Capture the cell that displays the provided text and extract its (x, y) central coordinate. 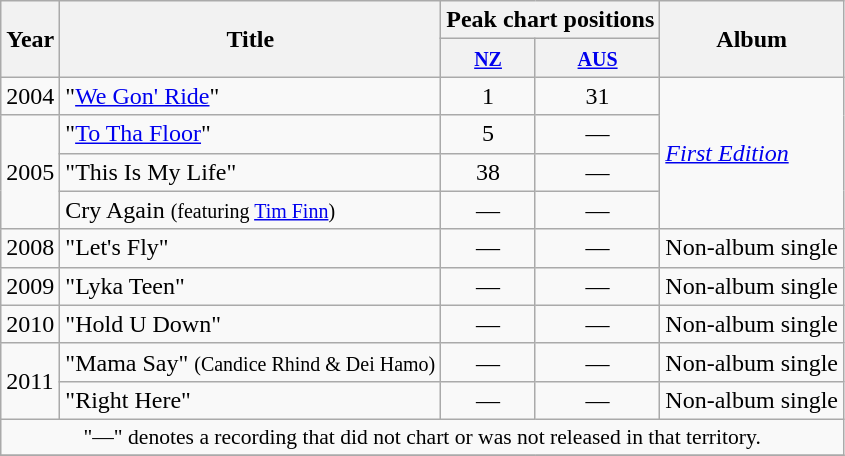
"Right Here" (250, 400)
Title (250, 39)
1 (488, 96)
2010 (30, 324)
"Lyka Teen" (250, 286)
Cry Again (featuring Tim Finn) (250, 210)
"Hold U Down" (250, 324)
31 (597, 96)
2011 (30, 381)
"Let's Fly" (250, 248)
2008 (30, 248)
"—" denotes a recording that did not chart or was not released in that territory. (422, 437)
First Edition (752, 153)
2005 (30, 172)
"This Is My Life" (250, 172)
AUS (597, 58)
NZ (488, 58)
"To Tha Floor" (250, 134)
"Mama Say" (Candice Rhind & Dei Hamo) (250, 362)
Year (30, 39)
2004 (30, 96)
Peak chart positions (550, 20)
38 (488, 172)
"We Gon' Ride" (250, 96)
Album (752, 39)
2009 (30, 286)
5 (488, 134)
